Return [x, y] of the center of cell containing provided text 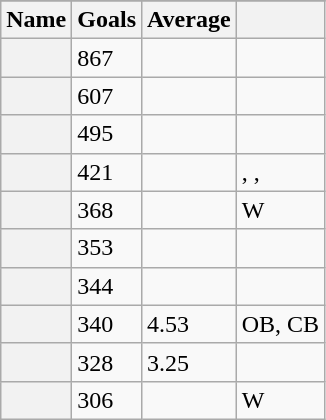
867 [107, 58]
328 [107, 362]
495 [107, 134]
4.53 [190, 324]
3.25 [190, 362]
, , [280, 172]
Goals [107, 20]
Name [36, 20]
353 [107, 248]
421 [107, 172]
306 [107, 400]
Average [190, 20]
607 [107, 96]
340 [107, 324]
OB, CB [280, 324]
368 [107, 210]
344 [107, 286]
